Capture the cell that displays the provided text and extract its [X, Y] central coordinate. 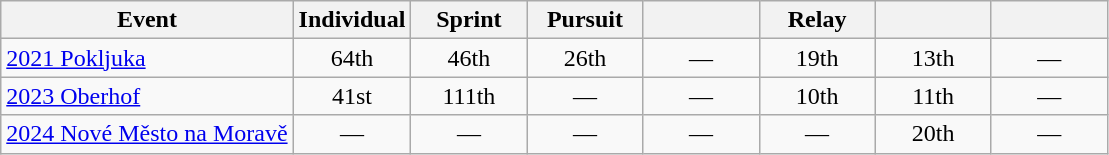
2024 Nové Město na Moravě [147, 134]
19th [817, 58]
Event [147, 20]
46th [469, 58]
2021 Pokljuka [147, 58]
2023 Oberhof [147, 96]
Sprint [469, 20]
64th [352, 58]
111th [469, 96]
13th [933, 58]
Individual [352, 20]
20th [933, 134]
Relay [817, 20]
26th [585, 58]
10th [817, 96]
11th [933, 96]
41st [352, 96]
Pursuit [585, 20]
